Capture the cell that displays the provided text and extract its [x, y] central coordinate. 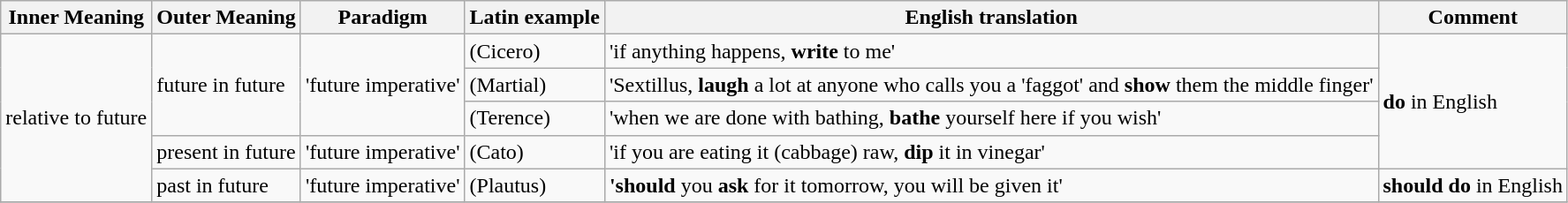
relative to future [76, 118]
Latin example [534, 18]
'when we are done with bathing, bathe yourself here if you wish' [991, 118]
Outer Meaning [226, 18]
'Sextillus, laugh a lot at anyone who calls you a 'faggot' and show them the middle finger' [991, 85]
'if anything happens, write to me' [991, 51]
should do in English [1473, 185]
'if you are eating it (cabbage) raw, dip it in vinegar' [991, 152]
(Plautus) [534, 185]
(Martial) [534, 85]
do in English [1473, 101]
(Cato) [534, 152]
Paradigm [383, 18]
future in future [226, 85]
past in future [226, 185]
Inner Meaning [76, 18]
present in future [226, 152]
'should you ask for it tomorrow, you will be given it' [991, 185]
(Cicero) [534, 51]
English translation [991, 18]
Comment [1473, 18]
(Terence) [534, 118]
